Find where the given text appears and provide that cell's center as (x, y) coordinate. 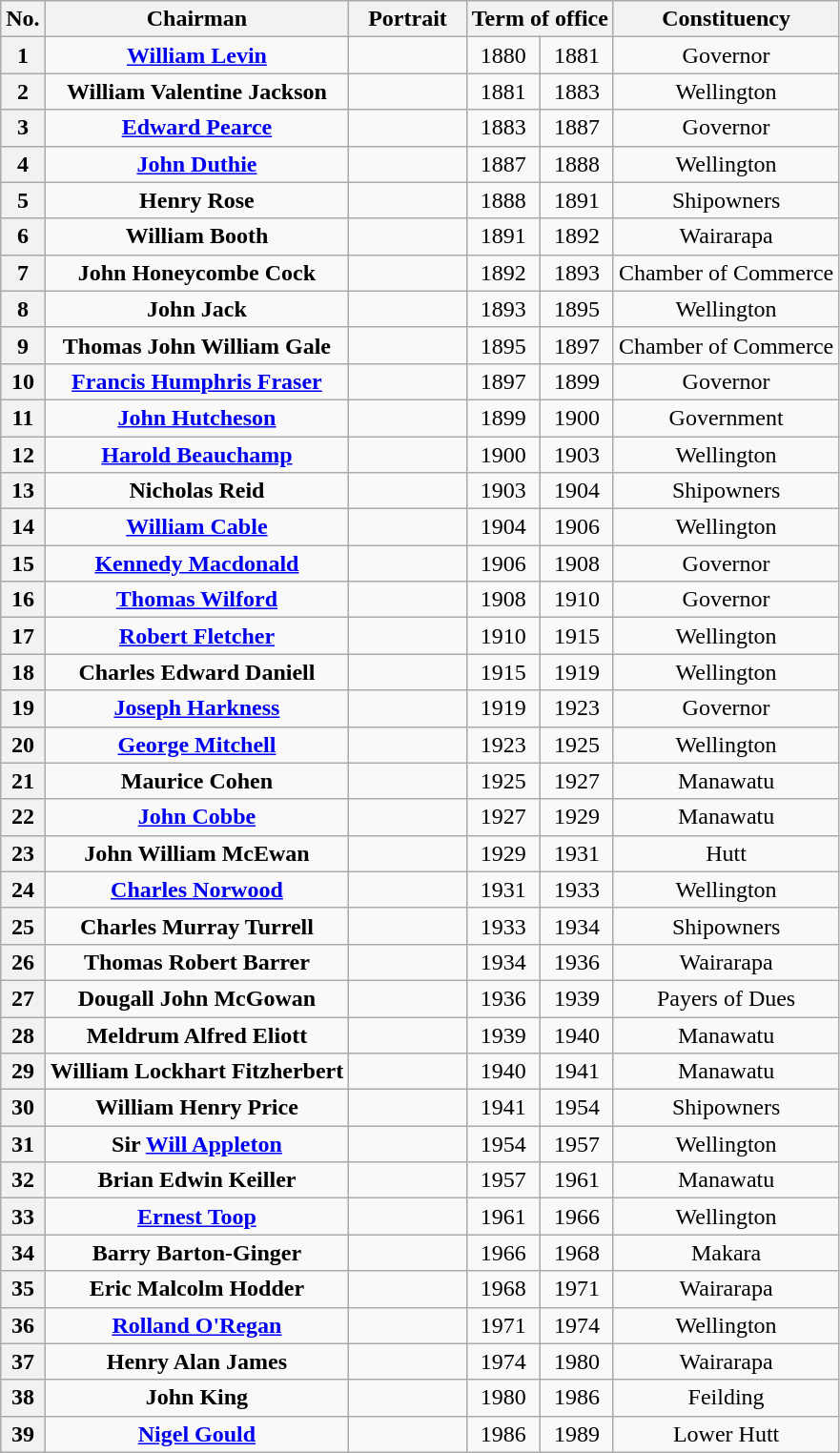
18 (23, 672)
William Cable (196, 527)
Meldrum Alfred Eliott (196, 1034)
14 (23, 527)
John Honeycombe Cock (196, 273)
1989 (576, 1434)
Charles Murray Turrell (196, 926)
Joseph Harkness (196, 708)
Nigel Gould (196, 1434)
33 (23, 1217)
13 (23, 491)
Thomas Wilford (196, 600)
36 (23, 1325)
31 (23, 1144)
Dougall John McGowan (196, 998)
Term of office (540, 19)
9 (23, 345)
27 (23, 998)
16 (23, 600)
21 (23, 781)
Eric Malcolm Hodder (196, 1289)
George Mitchell (196, 745)
1 (23, 55)
23 (23, 853)
Robert Fletcher (196, 636)
Thomas John William Gale (196, 345)
25 (23, 926)
Thomas Robert Barrer (196, 962)
17 (23, 636)
Henry Alan James (196, 1361)
37 (23, 1361)
William Valentine Jackson (196, 92)
Charles Edward Daniell (196, 672)
John Cobbe (196, 817)
Government (726, 418)
William Booth (196, 236)
Nicholas Reid (196, 491)
Barry Barton-Ginger (196, 1253)
5 (23, 200)
Payers of Dues (726, 998)
20 (23, 745)
8 (23, 309)
John Hutcheson (196, 418)
Maurice Cohen (196, 781)
26 (23, 962)
35 (23, 1289)
Henry Rose (196, 200)
John William McEwan (196, 853)
William Levin (196, 55)
3 (23, 128)
11 (23, 418)
4 (23, 164)
Harold Beauchamp (196, 455)
Feilding (726, 1398)
Charles Norwood (196, 890)
Sir Will Appleton (196, 1144)
2 (23, 92)
John Duthie (196, 164)
15 (23, 563)
Chairman (196, 19)
Lower Hutt (726, 1434)
Constituency (726, 19)
7 (23, 273)
Portrait (408, 19)
34 (23, 1253)
Kennedy Macdonald (196, 563)
Edward Pearce (196, 128)
24 (23, 890)
32 (23, 1180)
No. (23, 19)
Ernest Toop (196, 1217)
John King (196, 1398)
19 (23, 708)
28 (23, 1034)
10 (23, 381)
William Henry Price (196, 1108)
12 (23, 455)
Makara (726, 1253)
Rolland O'Regan (196, 1325)
Francis Humphris Fraser (196, 381)
6 (23, 236)
John Jack (196, 309)
29 (23, 1072)
William Lockhart Fitzherbert (196, 1072)
1880 (503, 55)
30 (23, 1108)
38 (23, 1398)
22 (23, 817)
Brian Edwin Keiller (196, 1180)
39 (23, 1434)
Hutt (726, 853)
